Capture the cell that displays the provided text and extract its (X, Y) central coordinate. 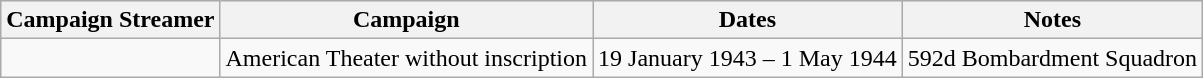
American Theater without inscription (406, 58)
Notes (1052, 20)
592d Bombardment Squadron (1052, 58)
19 January 1943 – 1 May 1944 (748, 58)
Dates (748, 20)
Campaign Streamer (110, 20)
Campaign (406, 20)
